Return the [X, Y] coordinate for the center point of the cell that contains the specified text.  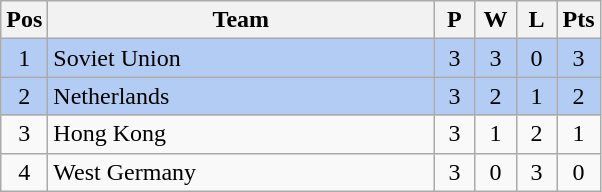
4 [24, 172]
Hong Kong [241, 134]
Pts [578, 20]
Netherlands [241, 96]
W [496, 20]
Pos [24, 20]
P [454, 20]
West Germany [241, 172]
Team [241, 20]
Soviet Union [241, 58]
L [536, 20]
